Search for the cell housing the specified text and yield its (x, y) center coordinate. 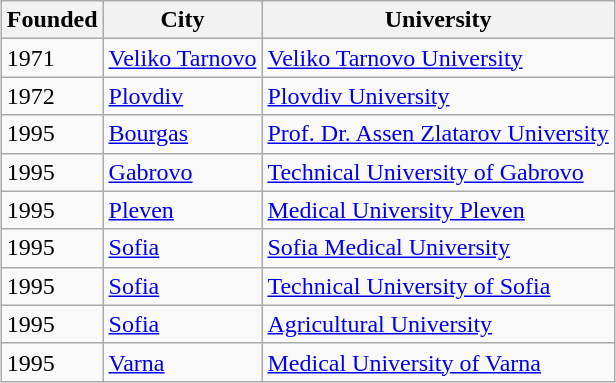
Gabrovo (182, 172)
Veliko Tarnovo University (438, 58)
Varna (182, 362)
Plovdiv University (438, 96)
Technical University of Gabrovo (438, 172)
Technical University of Sofia (438, 286)
1971 (52, 58)
Medical University of Varna (438, 362)
Pleven (182, 210)
Prof. Dr. Assen Zlatarov University (438, 134)
Founded (52, 20)
Veliko Tarnovo (182, 58)
Plovdiv (182, 96)
1972 (52, 96)
Bourgas (182, 134)
University (438, 20)
City (182, 20)
Sofia Medical University (438, 248)
Agricultural University (438, 324)
Medical University Pleven (438, 210)
